Return (x, y) of the center of cell containing provided text 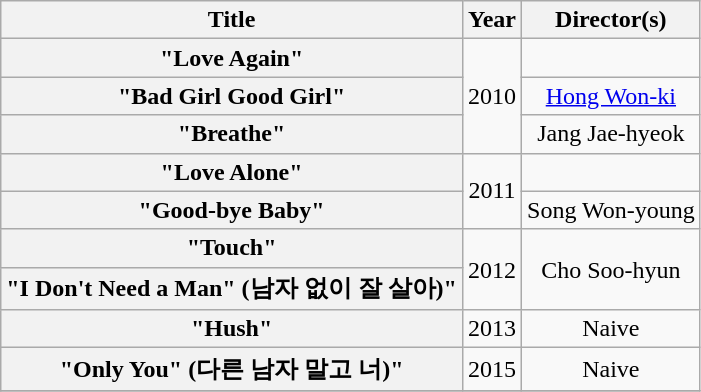
"Hush" (232, 329)
"I Don't Need a Man" (남자 없이 잘 살아)" (232, 288)
Song Won-young (612, 210)
Hong Won-ki (612, 96)
2010 (492, 96)
"Love Again" (232, 58)
Cho Soo-hyun (612, 270)
Year (492, 20)
"Love Alone" (232, 172)
2011 (492, 191)
"Bad Girl Good Girl" (232, 96)
"Touch" (232, 248)
"Breathe" (232, 134)
"Only You" (다른 남자 말고 너)" (232, 370)
Title (232, 20)
Director(s) (612, 20)
2015 (492, 370)
2013 (492, 329)
"Good-bye Baby" (232, 210)
2012 (492, 270)
Jang Jae-hyeok (612, 134)
